From the cell containing the given text, extract its center point as [x, y] coordinate. 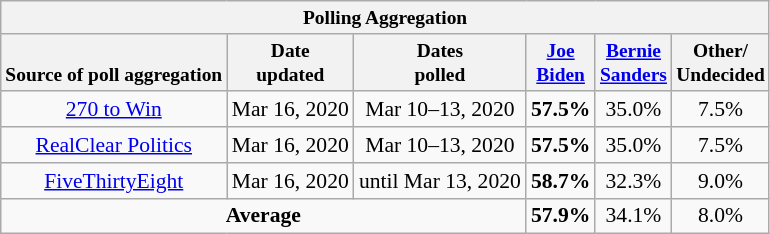
BernieSanders [633, 62]
Datespolled [440, 62]
9.0% [721, 181]
until Mar 13, 2020 [440, 181]
Polling Aggregation [386, 18]
34.1% [633, 216]
32.3% [633, 181]
RealClear Politics [114, 145]
JoeBiden [560, 62]
Average [264, 216]
58.7% [560, 181]
Source of poll aggregation [114, 62]
270 to Win [114, 110]
Other/Undecided [721, 62]
57.9% [560, 216]
FiveThirtyEight [114, 181]
Dateupdated [290, 62]
8.0% [721, 216]
